Capture the cell that displays the provided text and extract its [x, y] central coordinate. 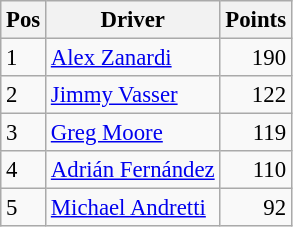
Alex Zanardi [133, 58]
92 [256, 208]
Jimmy Vasser [133, 95]
190 [256, 58]
Adrián Fernández [133, 170]
Michael Andretti [133, 208]
110 [256, 170]
5 [24, 208]
3 [24, 133]
Greg Moore [133, 133]
119 [256, 133]
Pos [24, 20]
Driver [133, 20]
4 [24, 170]
2 [24, 95]
Points [256, 20]
1 [24, 58]
122 [256, 95]
